Extract the (X, Y) coordinate from the center of the cell holding the provided text.  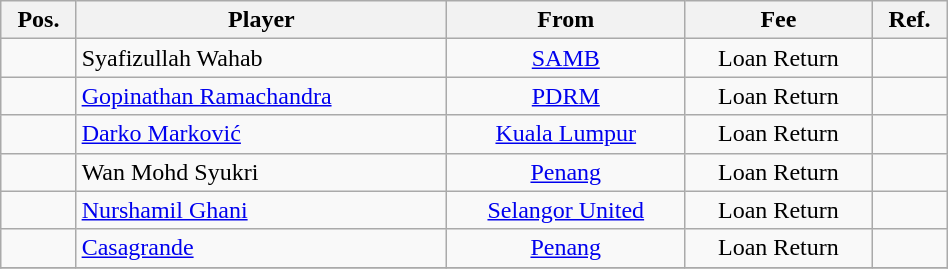
PDRM (566, 96)
Darko Marković (262, 134)
Ref. (910, 20)
Selangor United (566, 210)
Kuala Lumpur (566, 134)
Fee (778, 20)
SAMB (566, 58)
Casagrande (262, 248)
Wan Mohd Syukri (262, 172)
Nurshamil Ghani (262, 210)
Gopinathan Ramachandra (262, 96)
Pos. (38, 20)
Player (262, 20)
From (566, 20)
Syafizullah Wahab (262, 58)
